Identify which cell holds the provided text, then report its [x, y] central coordinate. 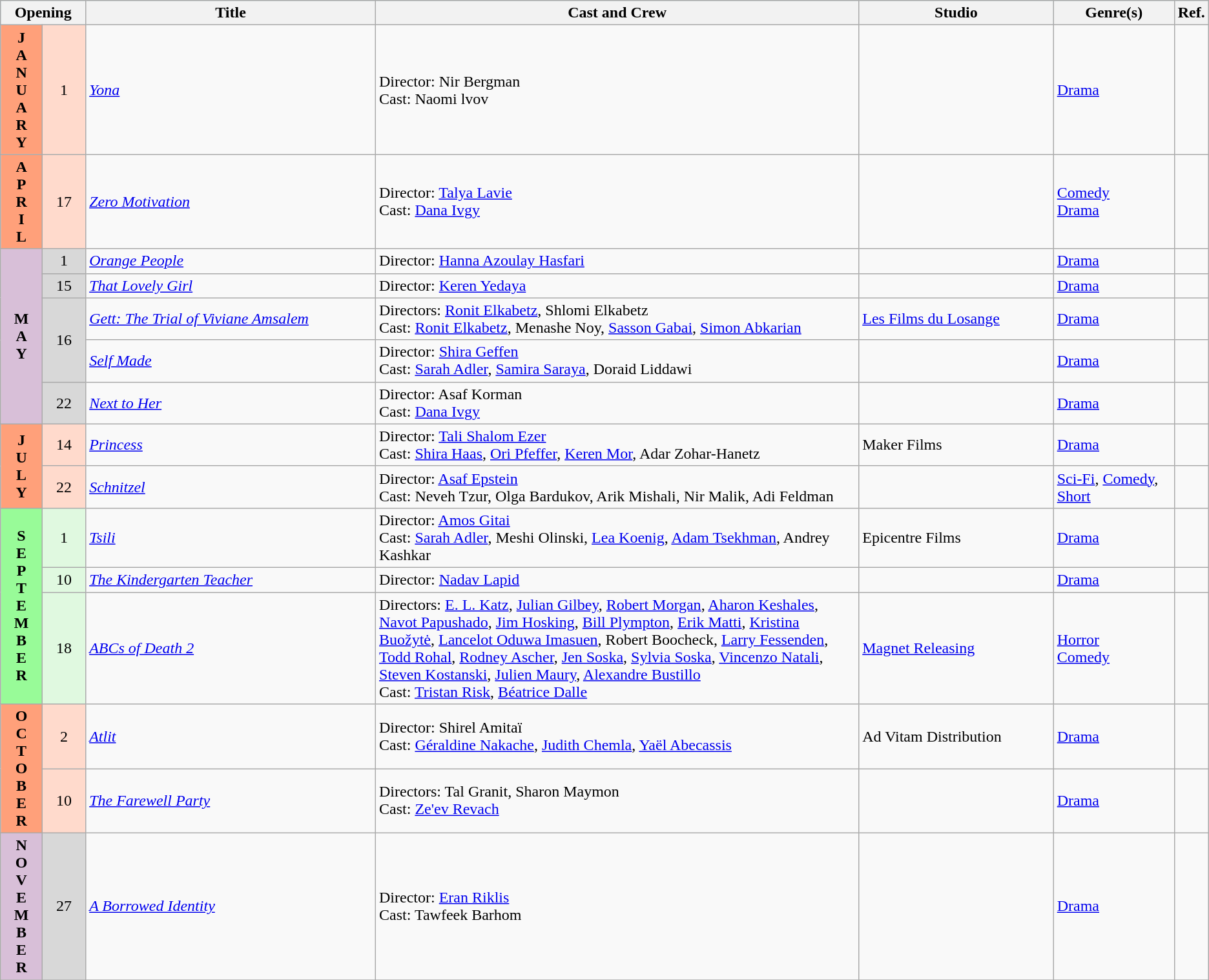
NOVEMBER [22, 907]
ABCs of Death 2 [231, 647]
Yona [231, 90]
The Farewell Party [231, 801]
A Borrowed Identity [231, 907]
Director: Amos Gitai Cast: Sarah Adler, Meshi Olinski, Lea Koenig, Adam Tsekhman, Andrey Kashkar [617, 537]
Ref. [1191, 13]
Tsili [231, 537]
Epicentre Films [956, 537]
14 [63, 444]
JULY [22, 466]
Comedy Drama [1113, 202]
Princess [231, 444]
Cast and Crew [617, 13]
Director: Keren Yedaya [617, 286]
Next to Her [231, 403]
That Lovely Girl [231, 286]
27 [63, 907]
Director: Tali Shalom Ezer Cast: Shira Haas, Ori Pfeffer, Keren Mor, Adar Zohar-Hanetz [617, 444]
Orange People [231, 261]
Directors: Ronit Elkabetz, Shlomi Elkabetz Cast: Ronit Elkabetz, Menashe Noy, Sasson Gabai, Simon Abkarian [617, 319]
Director: Talya Lavie Cast: Dana Ivgy [617, 202]
Gett: The Trial of Viviane Amsalem [231, 319]
Director: Nir Bergman Cast: Naomi lvov [617, 90]
Studio [956, 13]
Zero Motivation [231, 202]
APRIL [22, 202]
18 [63, 647]
JANUARY [22, 90]
17 [63, 202]
Opening [43, 13]
Director: Asaf Epstein Cast: Neveh Tzur, Olga Bardukov, Arik Mishali, Nir Malik, Adi Feldman [617, 487]
Directors: Tal Granit, Sharon Maymon Cast: Ze'ev Revach [617, 801]
Ad Vitam Distribution [956, 736]
Horror Comedy [1113, 647]
Magnet Releasing [956, 647]
Self Made [231, 360]
15 [63, 286]
SEPTEMBER [22, 606]
Title [231, 13]
Les Films du Losange [956, 319]
Schnitzel [231, 487]
Director: Nadav Lapid [617, 579]
Director: Shirel Amitaï Cast: Géraldine Nakache, Judith Chemla, Yaël Abecassis [617, 736]
MAY [22, 336]
Director: Eran Riklis Cast: Tawfeek Barhom [617, 907]
Genre(s) [1113, 13]
Sci-Fi, Comedy, Short [1113, 487]
Director: Hanna Azoulay Hasfari [617, 261]
Director: Shira Geffen Cast: Sarah Adler, Samira Saraya, Doraid Liddawi [617, 360]
2 [63, 736]
Director: Asaf Korman Cast: Dana Ivgy [617, 403]
Maker Films [956, 444]
Atlit [231, 736]
The Kindergarten Teacher [231, 579]
16 [63, 340]
OCTOBER [22, 769]
